Output the (x, y) coordinate of the center of the cell containing the given text.  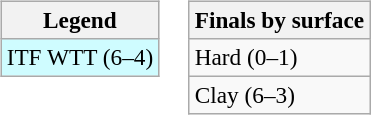
Legend (80, 20)
Finals by surface (279, 20)
Clay (6–3) (279, 95)
Hard (0–1) (279, 57)
ITF WTT (6–4) (80, 57)
